Locate the cell with the specified text and output its (X, Y) center coordinate. 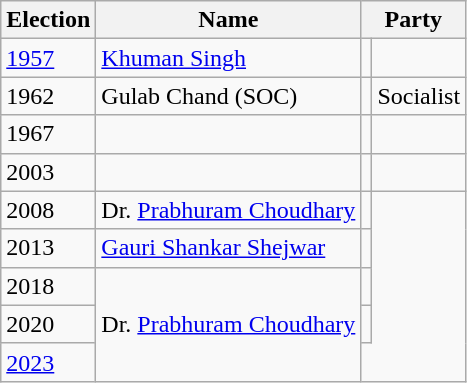
1962 (48, 96)
Gauri Shankar Shejwar (228, 248)
2018 (48, 286)
2023 (48, 362)
Election (48, 20)
Socialist (419, 96)
Party (414, 20)
Gulab Chand (SOC) (228, 96)
2003 (48, 172)
2008 (48, 210)
2020 (48, 324)
1957 (48, 58)
Khuman Singh (228, 58)
Name (228, 20)
2013 (48, 248)
1967 (48, 134)
